Pinpoint the cell where the given text exists, returning its (X, Y) midpoint coordinate. 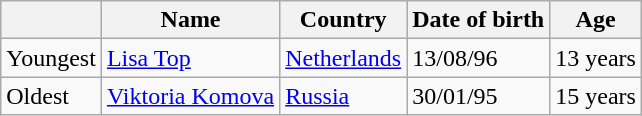
Russia (344, 96)
Oldest (52, 96)
Date of birth (478, 20)
Age (596, 20)
Name (190, 20)
Lisa Top (190, 58)
Viktoria Komova (190, 96)
30/01/95 (478, 96)
Youngest (52, 58)
13/08/96 (478, 58)
Country (344, 20)
15 years (596, 96)
13 years (596, 58)
Netherlands (344, 58)
